Detect which cell encompasses the target text, then output its [X, Y] center coordinate. 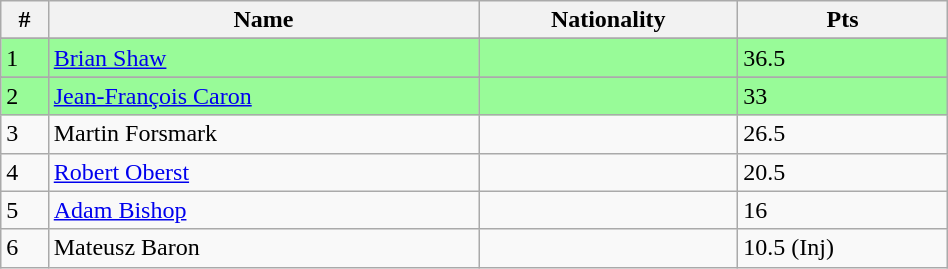
Robert Oberst [263, 172]
4 [24, 172]
6 [24, 248]
33 [843, 96]
3 [24, 134]
26.5 [843, 134]
1 [24, 58]
Name [263, 20]
Martin Forsmark [263, 134]
Adam Bishop [263, 210]
# [24, 20]
Jean-François Caron [263, 96]
Mateusz Baron [263, 248]
2 [24, 96]
36.5 [843, 58]
5 [24, 210]
Brian Shaw [263, 58]
10.5 (Inj) [843, 248]
20.5 [843, 172]
16 [843, 210]
Nationality [608, 20]
Pts [843, 20]
